Search for the cell housing the specified text and yield its (x, y) center coordinate. 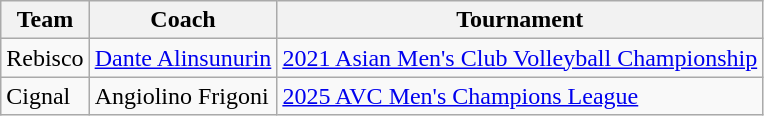
Cignal (45, 96)
2025 AVC Men's Champions League (520, 96)
Angiolino Frigoni (183, 96)
Dante Alinsunurin (183, 58)
Team (45, 20)
Coach (183, 20)
2021 Asian Men's Club Volleyball Championship (520, 58)
Rebisco (45, 58)
Tournament (520, 20)
